From the cell containing the given text, extract its center point as [X, Y] coordinate. 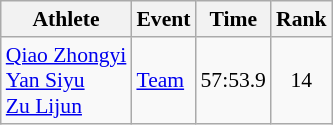
Qiao ZhongyiYan SiyuZu Lijun [66, 80]
Team [163, 80]
14 [302, 80]
57:53.9 [232, 80]
Rank [302, 19]
Event [163, 19]
Athlete [66, 19]
Time [232, 19]
